Determine the [x, y] coordinate at the center of the cell enclosing the given text.  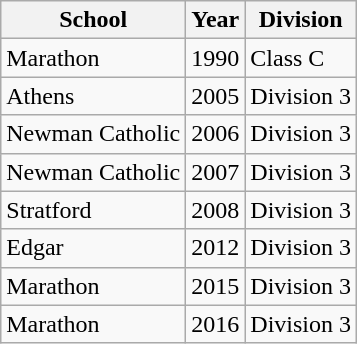
2008 [216, 210]
2006 [216, 134]
2012 [216, 248]
2015 [216, 286]
2005 [216, 96]
1990 [216, 58]
Stratford [94, 210]
2007 [216, 172]
Athens [94, 96]
Edgar [94, 248]
Class C [301, 58]
Year [216, 20]
2016 [216, 324]
Division [301, 20]
School [94, 20]
